Find where the given text appears and provide that cell's center as [X, Y] coordinate. 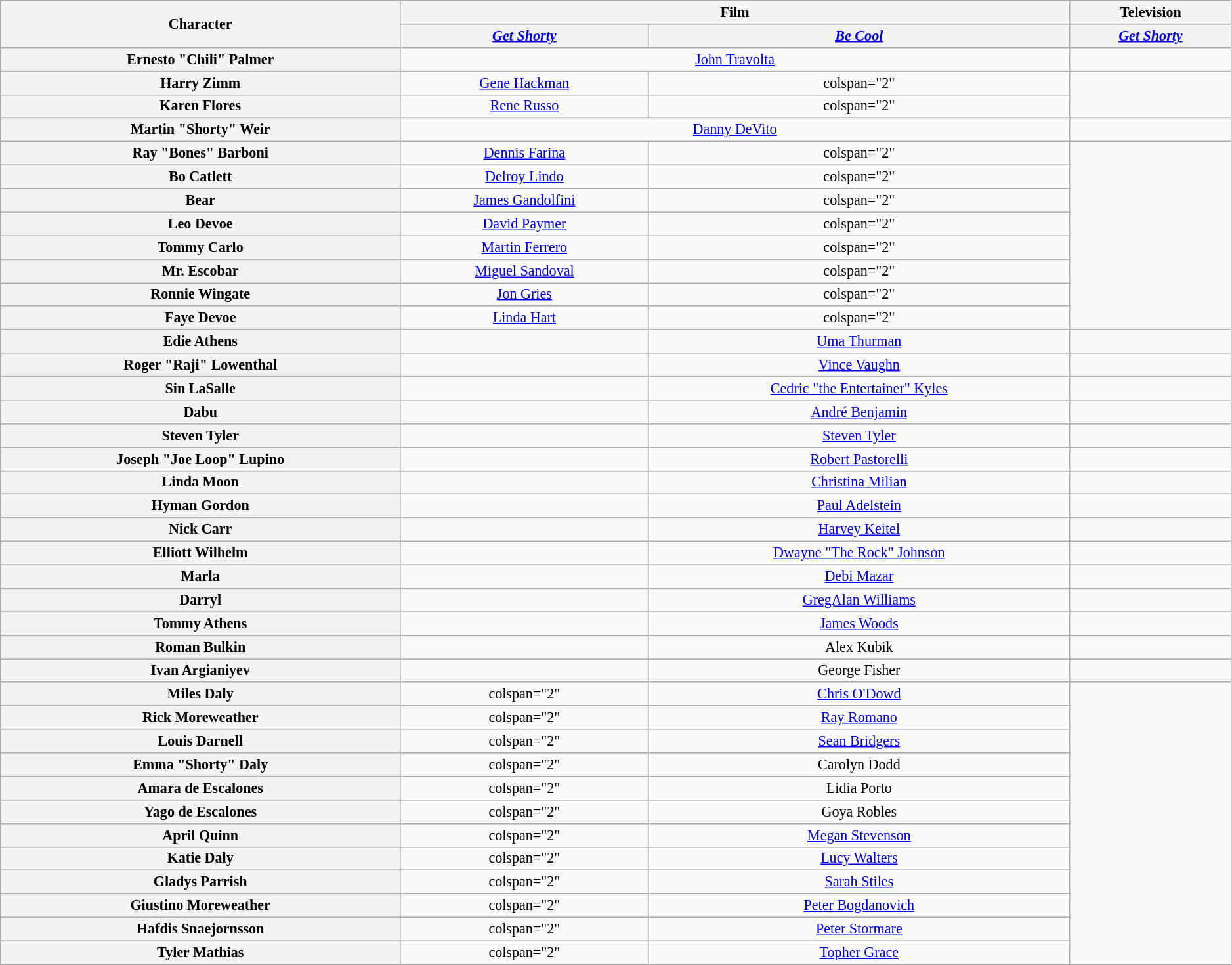
Katie Daly [201, 859]
Elliott Wilhelm [201, 553]
Ray Romano [859, 718]
Martin "Shorty" Weir [201, 130]
Miguel Sandoval [525, 270]
April Quinn [201, 835]
Marla [201, 576]
Sarah Stiles [859, 882]
Peter Stormare [859, 929]
Christina Milian [859, 482]
Yago de Escalones [201, 811]
Edie Athens [201, 341]
Hyman Gordon [201, 506]
James Gandolfini [525, 200]
Rick Moreweather [201, 718]
Gene Hackman [525, 83]
Topher Grace [859, 953]
GregAlan Williams [859, 600]
Giustino Moreweather [201, 905]
Ernesto "Chili" Palmer [201, 59]
Tommy Carlo [201, 247]
Harry Zimm [201, 83]
John Travolta [735, 59]
Sean Bridgers [859, 741]
David Paymer [525, 224]
James Woods [859, 624]
Television [1151, 12]
Mr. Escobar [201, 270]
Linda Moon [201, 482]
Roger "Raji" Lowenthal [201, 365]
Louis Darnell [201, 741]
Darryl [201, 600]
Be Cool [859, 35]
Film [735, 12]
Miles Daly [201, 694]
Danny DeVito [735, 130]
Robert Pastorelli [859, 459]
Linda Hart [525, 318]
Debi Mazar [859, 576]
Cedric "the Entertainer" Kyles [859, 388]
Leo Devoe [201, 224]
Ivan Argianiyev [201, 670]
Paul Adelstein [859, 506]
George Fisher [859, 670]
Joseph "Joe Loop" Lupino [201, 459]
Emma "Shorty" Daly [201, 764]
Amara de Escalones [201, 788]
Alex Kubik [859, 647]
Gladys Parrish [201, 882]
Carolyn Dodd [859, 764]
Dennis Farina [525, 153]
Nick Carr [201, 529]
Harvey Keitel [859, 529]
André Benjamin [859, 412]
Delroy Lindo [525, 177]
Bear [201, 200]
Chris O'Dowd [859, 694]
Hafdis Snaejornsson [201, 929]
Faye Devoe [201, 318]
Dwayne "The Rock" Johnson [859, 553]
Megan Stevenson [859, 835]
Lucy Walters [859, 859]
Lidia Porto [859, 788]
Sin LaSalle [201, 388]
Ray "Bones" Barboni [201, 153]
Jon Gries [525, 294]
Martin Ferrero [525, 247]
Peter Bogdanovich [859, 905]
Vince Vaughn [859, 365]
Dabu [201, 412]
Uma Thurman [859, 341]
Goya Robles [859, 811]
Tyler Mathias [201, 953]
Character [201, 24]
Tommy Athens [201, 624]
Ronnie Wingate [201, 294]
Roman Bulkin [201, 647]
Bo Catlett [201, 177]
Karen Flores [201, 106]
Rene Russo [525, 106]
